Scan for the cell matching the given text and deliver its (x, y) coordinate at center. 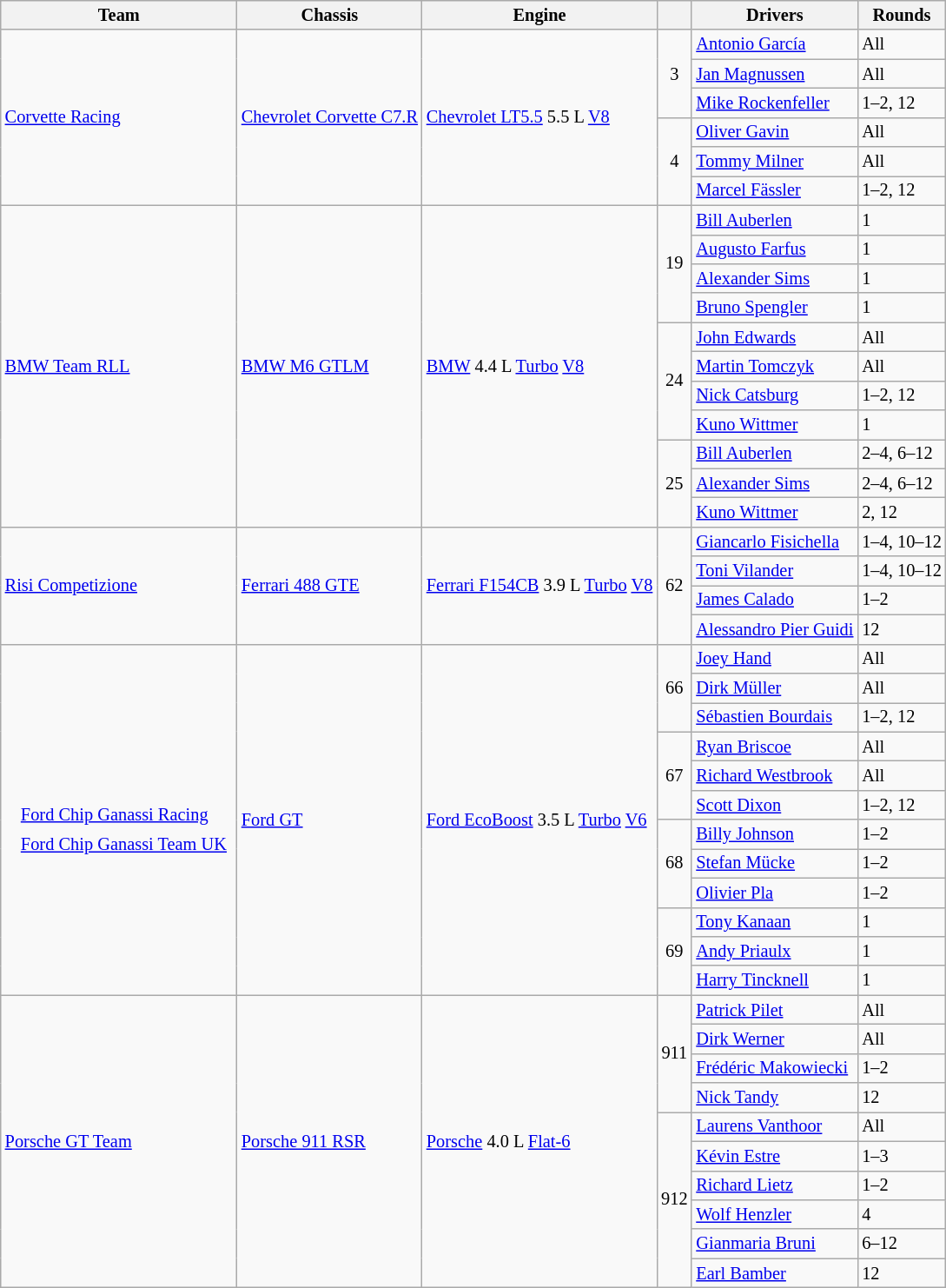
Antonio García (775, 44)
Martin Tomczyk (775, 366)
Earl Bamber (775, 1273)
19 (674, 264)
Porsche 911 RSR (330, 1142)
Alessandro Pier Guidi (775, 629)
Olivier Pla (775, 893)
Ferrari F154CB 3.9 L Turbo V8 (539, 586)
John Edwards (775, 337)
Oliver Gavin (775, 132)
Andy Priaulx (775, 951)
Laurens Vanthoor (775, 1126)
Scott Dixon (775, 805)
Rounds (902, 15)
Gianmaria Bruni (775, 1244)
Ferrari 488 GTE (330, 586)
Jan Magnussen (775, 74)
Ryan Briscoe (775, 747)
Drivers (775, 15)
BMW Team RLL (119, 366)
Porsche 4.0 L Flat-6 (539, 1142)
Porsche GT Team (119, 1142)
Mike Rockenfeller (775, 103)
Chevrolet Corvette C7.R (330, 117)
3 (674, 73)
Richard Westbrook (775, 775)
24 (674, 381)
Ford Chip Ganassi Racing (123, 814)
Stefan Mücke (775, 863)
Frédéric Makowiecki (775, 1068)
2, 12 (902, 512)
69 (674, 951)
Sébastien Bourdais (775, 717)
Joey Hand (775, 659)
Ford GT (330, 820)
911 (674, 1053)
Ford EcoBoost 3.5 L Turbo V6 (539, 820)
Engine (539, 15)
Richard Lietz (775, 1185)
Harry Tincknell (775, 980)
Nick Catsburg (775, 395)
Ford Chip Ganassi Team UK (123, 845)
Team (119, 15)
Chassis (330, 15)
Corvette Racing (119, 117)
Marcel Fässler (775, 190)
68 (674, 864)
67 (674, 775)
Toni Vilander (775, 571)
66 (674, 688)
Patrick Pilet (775, 1010)
912 (674, 1199)
Risi Competizione (119, 586)
Augusto Farfus (775, 249)
Bruno Spengler (775, 308)
1–3 (902, 1156)
Kévin Estre (775, 1156)
Tony Kanaan (775, 922)
25 (674, 483)
James Calado (775, 600)
Billy Johnson (775, 834)
Dirk Werner (775, 1039)
Wolf Henzler (775, 1214)
Giancarlo Fisichella (775, 541)
Nick Tandy (775, 1098)
Ford Chip Ganassi Racing Ford Chip Ganassi Team UK (119, 820)
Chevrolet LT5.5 5.5 L V8 (539, 117)
BMW M6 GTLM (330, 366)
62 (674, 586)
BMW 4.4 L Turbo V8 (539, 366)
Tommy Milner (775, 162)
6–12 (902, 1244)
Dirk Müller (775, 687)
